Identify which cell holds the provided text, then report its [X, Y] central coordinate. 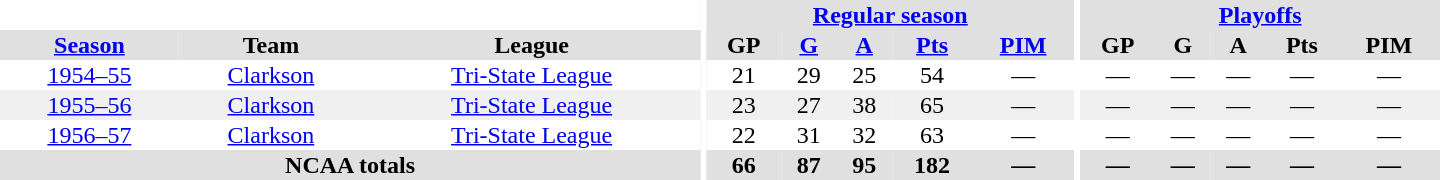
29 [808, 75]
Regular season [890, 15]
NCAA totals [350, 165]
182 [932, 165]
22 [744, 135]
31 [808, 135]
87 [808, 165]
32 [864, 135]
27 [808, 105]
1955–56 [90, 105]
Season [90, 45]
65 [932, 105]
League [532, 45]
66 [744, 165]
23 [744, 105]
25 [864, 75]
1956–57 [90, 135]
38 [864, 105]
1954–55 [90, 75]
54 [932, 75]
Playoffs [1260, 15]
Team [271, 45]
63 [932, 135]
95 [864, 165]
21 [744, 75]
